Output the [X, Y] coordinate of the center of the cell containing the given text.  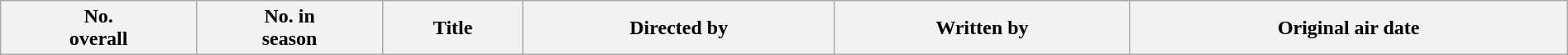
Written by [982, 28]
Directed by [678, 28]
No.overall [99, 28]
No. inseason [289, 28]
Original air date [1348, 28]
Title [453, 28]
